Output the (x, y) coordinate of the center of the cell containing the given text.  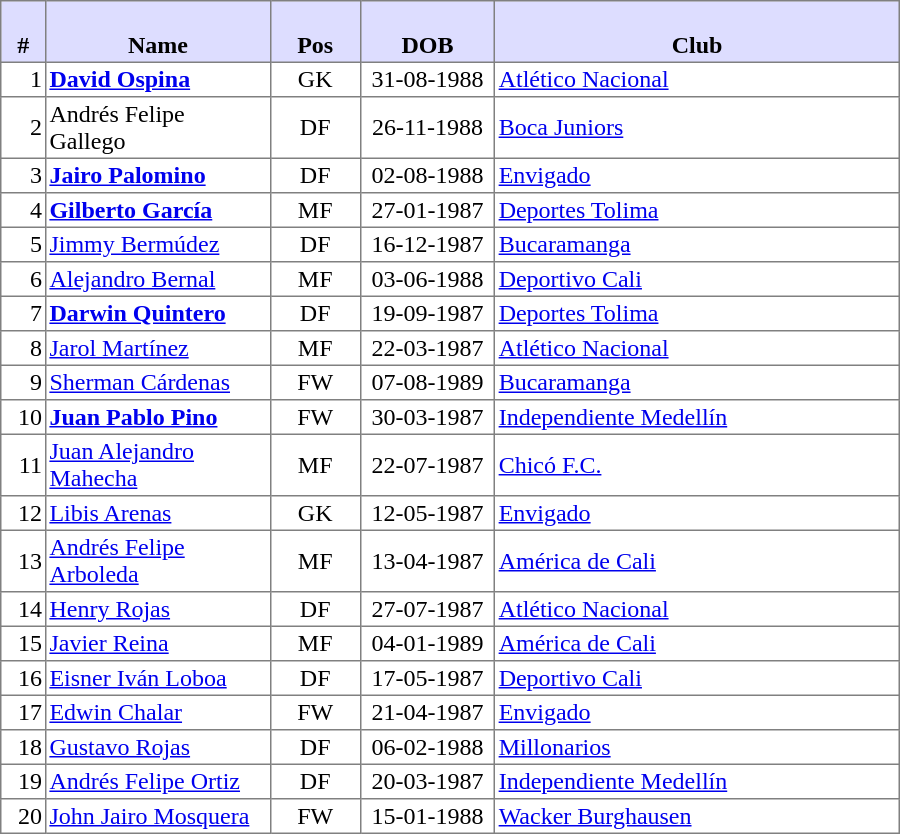
30-03-1987 (428, 417)
26-11-1988 (428, 128)
Gilberto García (158, 210)
Juan Pablo Pino (158, 417)
12-05-1987 (428, 513)
Millonarios (697, 747)
18 (24, 747)
Juan Alejandro Mahecha (158, 465)
19 (24, 781)
Libis Arenas (158, 513)
Sherman Cárdenas (158, 382)
16-12-1987 (428, 244)
15 (24, 643)
Boca Juniors (697, 128)
31-08-1988 (428, 79)
7 (24, 313)
Jairo Palomino (158, 175)
Alejandro Bernal (158, 279)
02-08-1988 (428, 175)
20 (24, 816)
5 (24, 244)
Name (158, 32)
12 (24, 513)
Jimmy Bermúdez (158, 244)
21-04-1987 (428, 712)
Edwin Chalar (158, 712)
03-06-1988 (428, 279)
Jarol Martínez (158, 348)
15-01-1988 (428, 816)
Henry Rojas (158, 609)
Wacker Burghausen (697, 816)
22-03-1987 (428, 348)
27-07-1987 (428, 609)
8 (24, 348)
07-08-1989 (428, 382)
2 (24, 128)
11 (24, 465)
Darwin Quintero (158, 313)
Eisner Iván Loboa (158, 678)
Chicó F.C. (697, 465)
6 (24, 279)
22-07-1987 (428, 465)
Gustavo Rojas (158, 747)
Andrés Felipe Arboleda (158, 561)
Javier Reina (158, 643)
17 (24, 712)
3 (24, 175)
# (24, 32)
Andrés Felipe Ortiz (158, 781)
19-09-1987 (428, 313)
4 (24, 210)
Andrés Felipe Gallego (158, 128)
06-02-1988 (428, 747)
04-01-1989 (428, 643)
13 (24, 561)
10 (24, 417)
17-05-1987 (428, 678)
16 (24, 678)
20-03-1987 (428, 781)
14 (24, 609)
Pos (315, 32)
27-01-1987 (428, 210)
DOB (428, 32)
13-04-1987 (428, 561)
John Jairo Mosquera (158, 816)
David Ospina (158, 79)
Club (697, 32)
9 (24, 382)
1 (24, 79)
